Find where the given text appears and provide that cell's center as (x, y) coordinate. 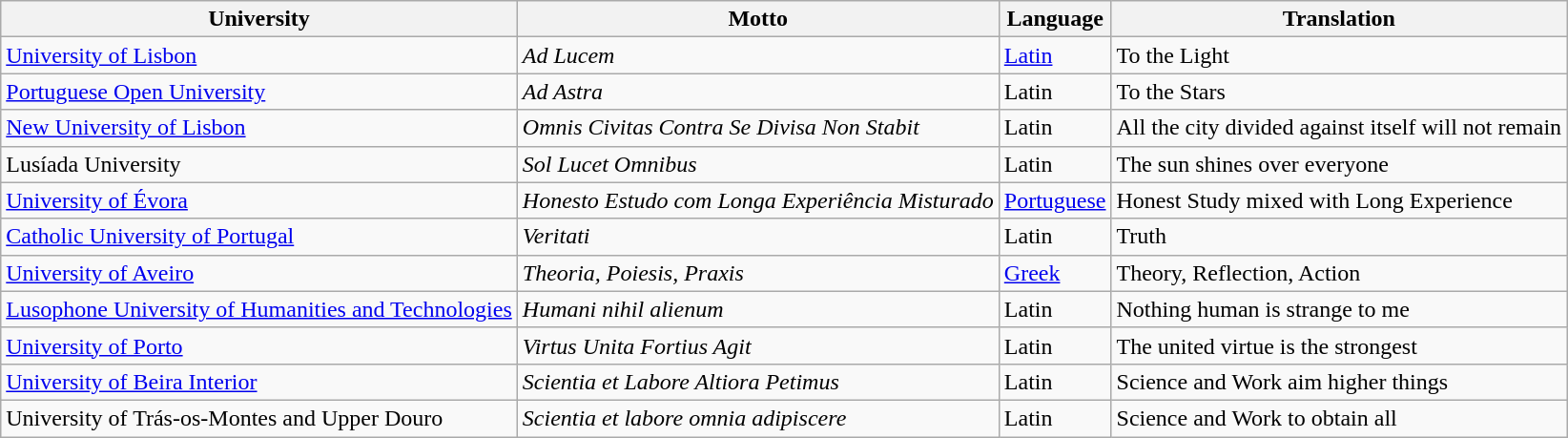
Ad Astra (757, 92)
University of Aveiro (259, 273)
University (259, 19)
Humani nihil alienum (757, 309)
Veritati (757, 237)
Ad Lucem (757, 55)
Sol Lucet Omnibus (757, 164)
University of Porto (259, 345)
Science and Work aim higher things (1339, 382)
University of Évora (259, 200)
Catholic University of Portugal (259, 237)
Translation (1339, 19)
University of Trás-os-Montes and Upper Douro (259, 418)
University of Lisbon (259, 55)
Motto (757, 19)
Honest Study mixed with Long Experience (1339, 200)
University of Beira Interior (259, 382)
Portuguese (1055, 200)
Portuguese Open University (259, 92)
Omnis Civitas Contra Se Divisa Non Stabit (757, 128)
Lusíada University (259, 164)
Lusophone University of Humanities and Technologies (259, 309)
Science and Work to obtain all (1339, 418)
To the Light (1339, 55)
Language (1055, 19)
To the Stars (1339, 92)
The sun shines over everyone (1339, 164)
All the city divided against itself will not remain (1339, 128)
Truth (1339, 237)
Honesto Estudo com Longa Experiência Misturado (757, 200)
New University of Lisbon (259, 128)
Nothing human is strange to me (1339, 309)
Virtus Unita Fortius Agit (757, 345)
Theory, Reflection, Action (1339, 273)
Scientia et Labore Altiora Petimus (757, 382)
Theoria, Poiesis, Praxis (757, 273)
Greek (1055, 273)
The united virtue is the strongest (1339, 345)
Scientia et labore omnia adipiscere (757, 418)
